Pinpoint the cell where the given text exists, returning its (x, y) midpoint coordinate. 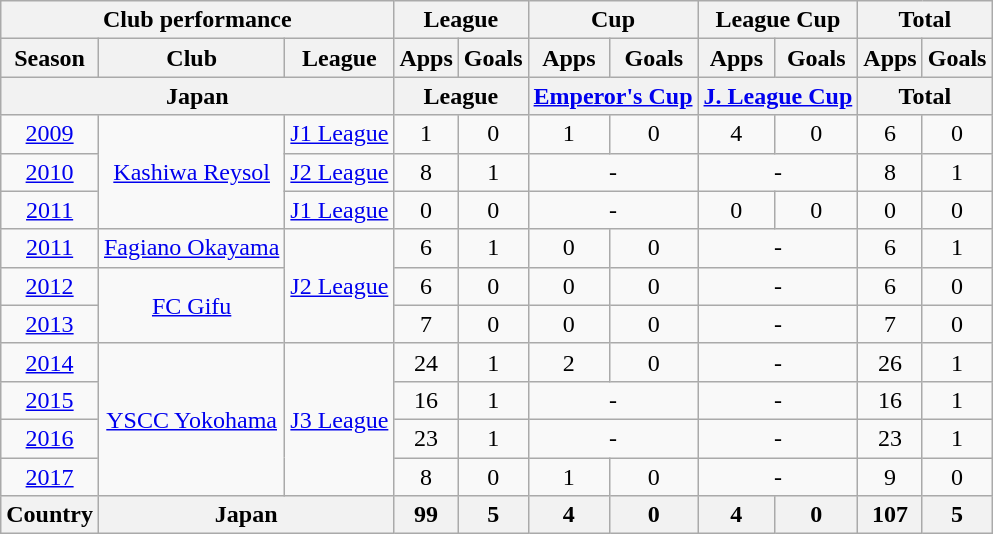
J3 League (340, 419)
2009 (50, 134)
FC Gifu (191, 305)
Kashiwa Reysol (191, 172)
2015 (50, 400)
2010 (50, 172)
2012 (50, 286)
J. League Cup (778, 96)
YSCC Yokohama (191, 419)
99 (426, 515)
2 (569, 362)
26 (890, 362)
2016 (50, 438)
2014 (50, 362)
Club (191, 58)
Season (50, 58)
Cup (613, 20)
107 (890, 515)
League Cup (778, 20)
Club performance (198, 20)
Fagiano Okayama (191, 248)
2017 (50, 477)
Country (50, 515)
24 (426, 362)
2013 (50, 324)
9 (890, 477)
Emperor's Cup (613, 96)
